Detect which cell encompasses the target text, then output its (X, Y) center coordinate. 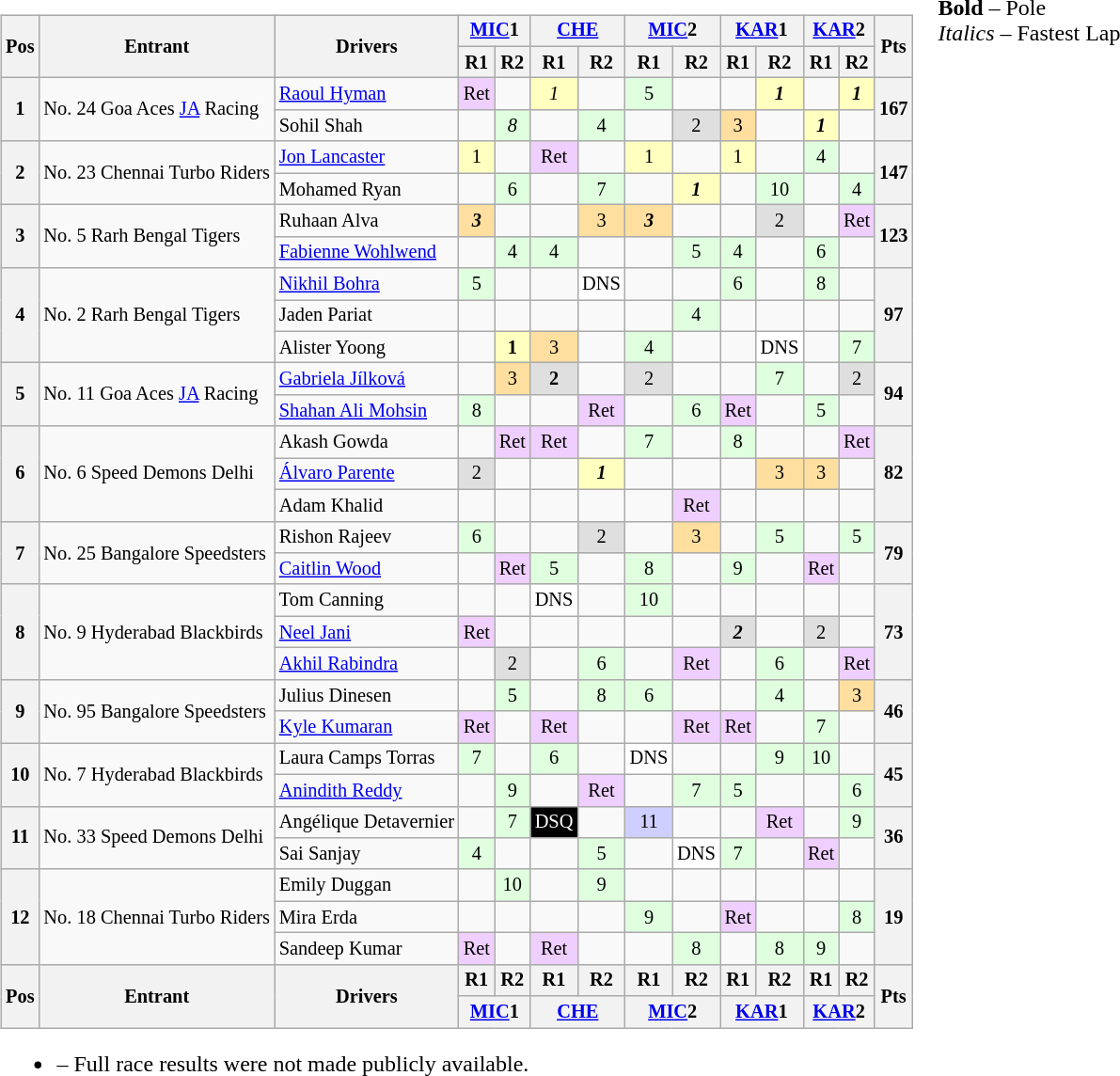
Adam Khalid (367, 505)
No. 11 Goa Aces JA Racing (156, 395)
No. 23 Chennai Turbo Riders (156, 173)
Kyle Kumaran (367, 727)
Mira Erda (367, 917)
46 (893, 711)
19 (893, 916)
12 (20, 916)
Sandeep Kumar (367, 949)
Neel Jani (367, 632)
Sai Sanjay (367, 854)
147 (893, 173)
Anindith Reddy (367, 790)
No. 25 Bangalore Speedsters (156, 553)
Ruhaan Alva (367, 221)
Akash Gowda (367, 442)
Laura Camps Torras (367, 759)
Alister Yoong (367, 347)
Emily Duggan (367, 885)
73 (893, 632)
Akhil Rabindra (367, 664)
123 (893, 237)
45 (893, 775)
Fabienne Wohlwend (367, 252)
No. 24 Goa Aces JA Racing (156, 109)
Sohil Shah (367, 126)
No. 7 Hyderabad Blackbirds (156, 775)
No. 2 Rarh Bengal Tigers (156, 316)
Angélique Detavernier (367, 822)
167 (893, 109)
Caitlin Wood (367, 569)
No. 6 Speed Demons Delhi (156, 474)
79 (893, 553)
Jon Lancaster (367, 157)
Mohamed Ryan (367, 189)
No. 33 Speed Demons Delhi (156, 837)
Nikhil Bohra (367, 284)
No. 5 Rarh Bengal Tigers (156, 237)
No. 18 Chennai Turbo Riders (156, 916)
97 (893, 316)
Julius Dinesen (367, 695)
Tom Canning (367, 600)
Álvaro Parente (367, 474)
82 (893, 474)
Jaden Pariat (367, 316)
DSQ (554, 822)
No. 95 Bangalore Speedsters (156, 711)
Raoul Hyman (367, 94)
Gabriela Jílková (367, 379)
Rishon Rajeev (367, 537)
94 (893, 395)
No. 9 Hyderabad Blackbirds (156, 632)
Shahan Ali Mohsin (367, 411)
36 (893, 837)
